Return [X, Y] of the center of cell containing provided text 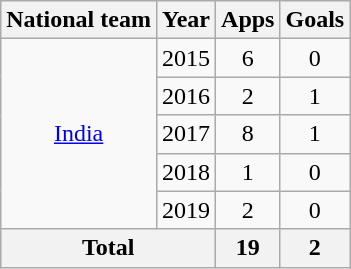
2017 [186, 134]
8 [248, 134]
2015 [186, 58]
2019 [186, 210]
Apps [248, 20]
2016 [186, 96]
6 [248, 58]
19 [248, 248]
Year [186, 20]
Goals [315, 20]
Total [108, 248]
National team [79, 20]
2018 [186, 172]
India [79, 134]
